Determine the [X, Y] coordinate at the center of the cell enclosing the given text.  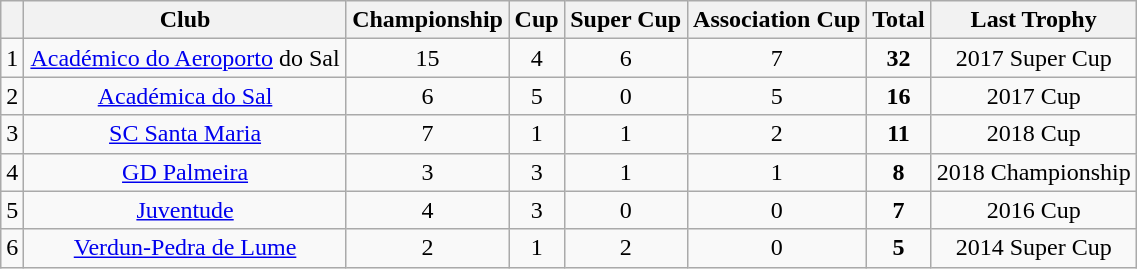
2016 Cup [1033, 210]
GD Palmeira [185, 172]
8 [899, 172]
2014 Super Cup [1033, 248]
Cup [536, 20]
2018 Championship [1033, 172]
2017 Cup [1033, 96]
15 [428, 58]
16 [899, 96]
SC Santa Maria [185, 134]
Académica do Sal [185, 96]
Verdun-Pedra de Lume [185, 248]
Total [899, 20]
2017 Super Cup [1033, 58]
32 [899, 58]
Association Cup [776, 20]
11 [899, 134]
Juventude [185, 210]
Académico do Aeroporto do Sal [185, 58]
Last Trophy [1033, 20]
Club [185, 20]
2018 Cup [1033, 134]
Super Cup [626, 20]
Championship [428, 20]
